Extract the (X, Y) coordinate from the center of the cell holding the provided text.  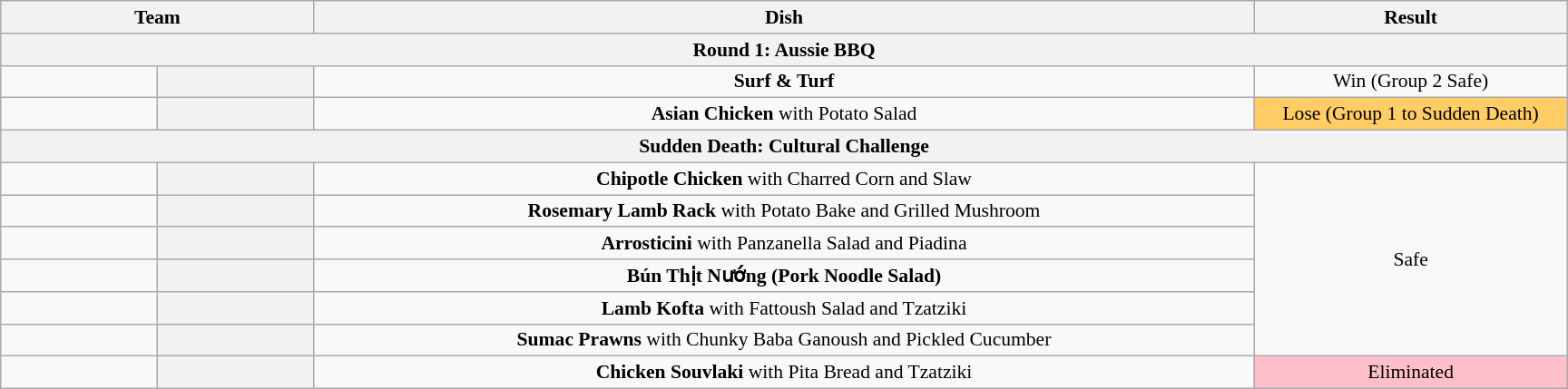
Lose (Group 1 to Sudden Death) (1410, 114)
Safe (1410, 259)
Rosemary Lamb Rack with Potato Bake and Grilled Mushroom (784, 211)
Chipotle Chicken with Charred Corn and Slaw (784, 179)
Sumac Prawns with Chunky Baba Ganoush and Pickled Cucumber (784, 340)
Team (158, 17)
Bún Thịt Nướng (Pork Noodle Salad) (784, 276)
Arrosticini with Panzanella Salad and Piadina (784, 244)
Eliminated (1410, 373)
Asian Chicken with Potato Salad (784, 114)
Dish (784, 17)
Surf & Turf (784, 82)
Round 1: Aussie BBQ (784, 50)
Lamb Kofta with Fattoush Salad and Tzatziki (784, 308)
Win (Group 2 Safe) (1410, 82)
Sudden Death: Cultural Challenge (784, 147)
Result (1410, 17)
Chicken Souvlaki with Pita Bread and Tzatziki (784, 373)
